Return the (x, y) coordinate for the center point of the cell that contains the specified text.  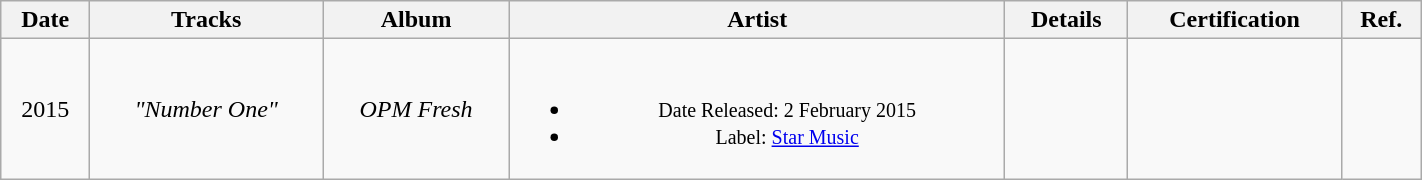
Date Released: 2 February 2015Label: Star Music (758, 109)
Tracks (206, 20)
Artist (758, 20)
Certification (1234, 20)
"Number One" (206, 109)
2015 (46, 109)
OPM Fresh (416, 109)
Ref. (1381, 20)
Details (1066, 20)
Album (416, 20)
Date (46, 20)
